Output the [x, y] coordinate of the center of the cell containing the given text.  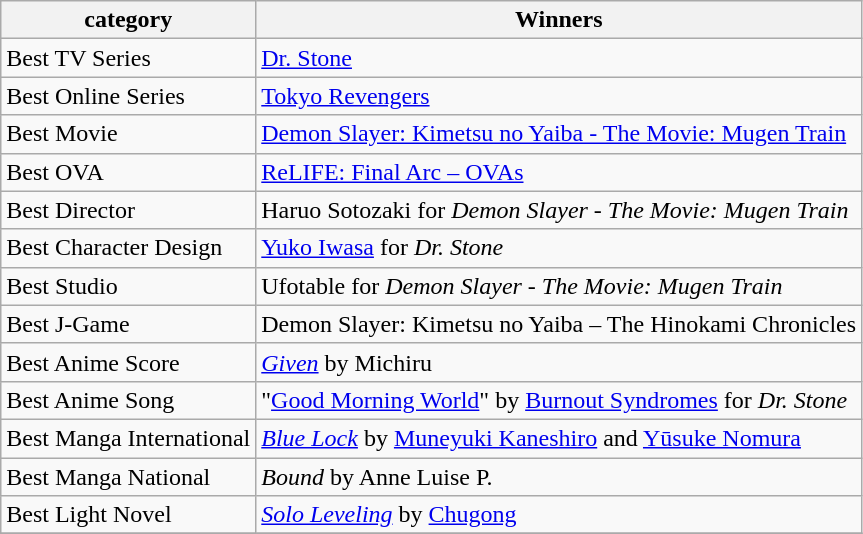
Best Anime Song [128, 400]
Best Online Series [128, 96]
Yuko Iwasa for Dr. Stone [559, 248]
ReLIFE: Final Arc – OVAs [559, 172]
Given by Michiru [559, 362]
Demon Slayer: Kimetsu no Yaiba – The Hinokami Chronicles [559, 324]
Best Light Novel [128, 515]
Demon Slayer: Kimetsu no Yaiba - The Movie: Mugen Train [559, 134]
Best Manga International [128, 438]
Best Anime Score [128, 362]
"Good Morning World" by Burnout Syndromes for Dr. Stone [559, 400]
Best Movie [128, 134]
Best J-Game [128, 324]
Best Character Design [128, 248]
Dr. Stone [559, 58]
Blue Lock by Muneyuki Kaneshiro and Yūsuke Nomura [559, 438]
Solo Leveling by Chugong [559, 515]
Best TV Series [128, 58]
Best OVA [128, 172]
category [128, 20]
Best Director [128, 210]
Winners [559, 20]
Best Studio [128, 286]
Tokyo Revengers [559, 96]
Best Manga National [128, 477]
Ufotable for Demon Slayer - The Movie: Mugen Train [559, 286]
Haruo Sotozaki for Demon Slayer - The Movie: Mugen Train [559, 210]
Bound by Anne Luise P. [559, 477]
